Determine the (X, Y) coordinate at the center of the cell enclosing the given text.  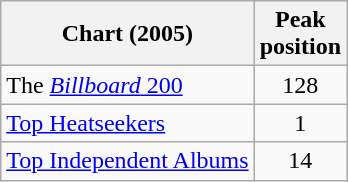
1 (300, 123)
The Billboard 200 (128, 85)
Chart (2005) (128, 34)
Top Heatseekers (128, 123)
128 (300, 85)
14 (300, 161)
Peakposition (300, 34)
Top Independent Albums (128, 161)
